Determine the (x, y) coordinate at the center of the cell enclosing the given text.  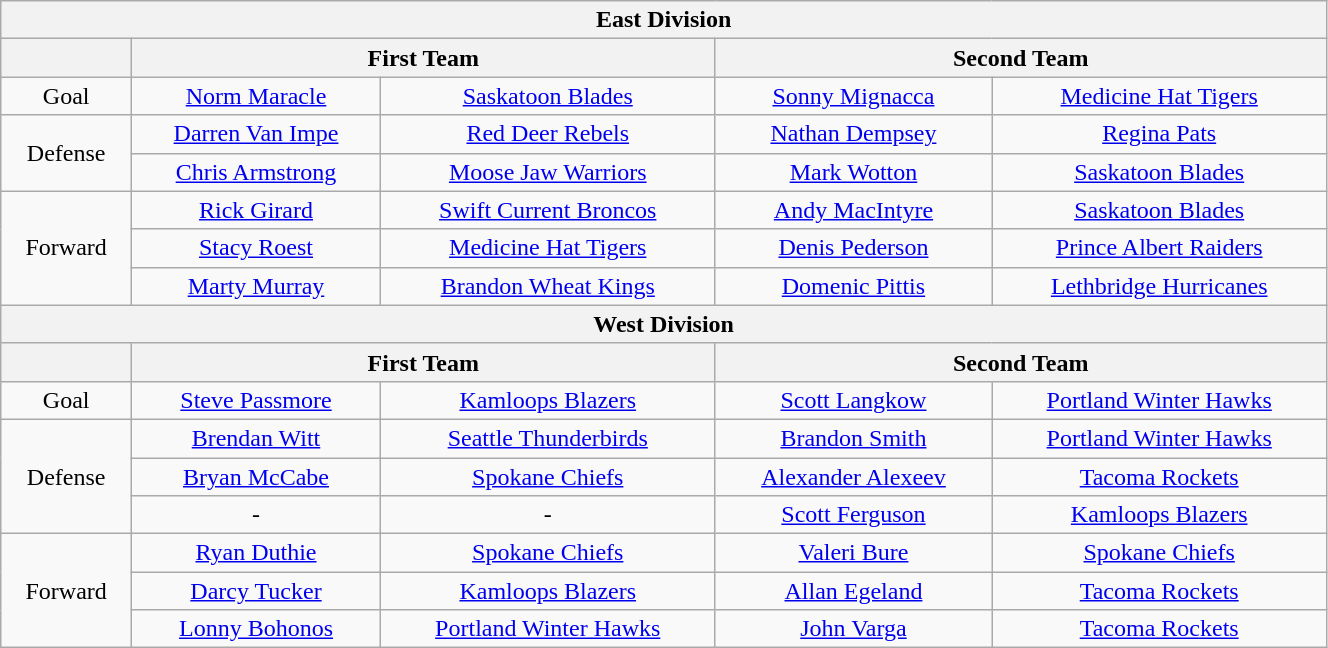
Norm Maracle (256, 96)
Rick Girard (256, 210)
Prince Albert Raiders (1160, 248)
Darcy Tucker (256, 591)
Stacy Roest (256, 248)
Ryan Duthie (256, 553)
Allan Egeland (854, 591)
Brandon Wheat Kings (548, 286)
Steve Passmore (256, 400)
Regina Pats (1160, 134)
Lethbridge Hurricanes (1160, 286)
Sonny Mignacca (854, 96)
Denis Pederson (854, 248)
Moose Jaw Warriors (548, 172)
Darren Van Impe (256, 134)
Lonny Bohonos (256, 629)
Chris Armstrong (256, 172)
Valeri Bure (854, 553)
Brendan Witt (256, 438)
Swift Current Broncos (548, 210)
Andy MacIntyre (854, 210)
Marty Murray (256, 286)
East Division (664, 20)
Scott Langkow (854, 400)
Nathan Dempsey (854, 134)
Alexander Alexeev (854, 477)
West Division (664, 324)
Domenic Pittis (854, 286)
Brandon Smith (854, 438)
Bryan McCabe (256, 477)
Seattle Thunderbirds (548, 438)
Mark Wotton (854, 172)
Scott Ferguson (854, 515)
John Varga (854, 629)
Red Deer Rebels (548, 134)
